Return the [X, Y] coordinate for the center point of the cell that contains the specified text.  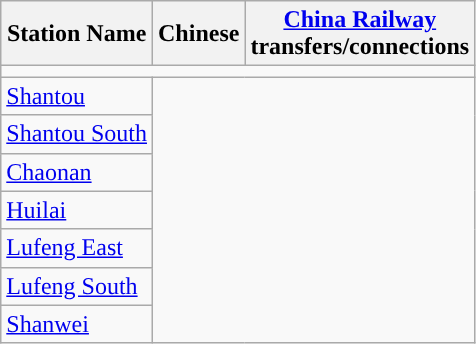
Shantou South [77, 134]
Shantou [77, 96]
Station Name [77, 34]
Chaonan [77, 172]
Shanwei [77, 324]
Lufeng South [77, 286]
Huilai [77, 210]
Lufeng East [77, 248]
China Railwaytransfers/connections [360, 34]
Chinese [199, 34]
